Locate the cell with the specified text and output its (X, Y) center coordinate. 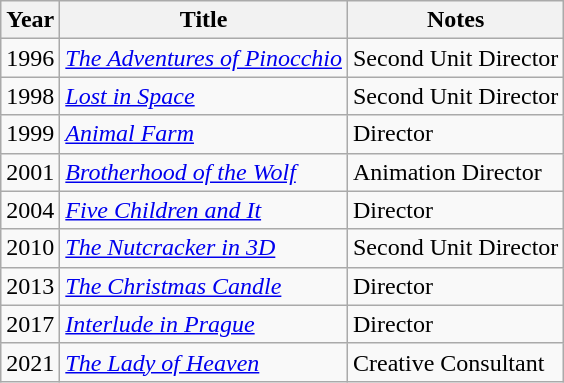
1998 (30, 96)
1999 (30, 134)
2001 (30, 172)
Lost in Space (204, 96)
2004 (30, 210)
Interlude in Prague (204, 324)
The Christmas Candle (204, 286)
The Adventures of Pinocchio (204, 58)
Animation Director (455, 172)
Brotherhood of the Wolf (204, 172)
2021 (30, 362)
Title (204, 20)
1996 (30, 58)
Notes (455, 20)
Year (30, 20)
The Lady of Heaven (204, 362)
Creative Consultant (455, 362)
The Nutcracker in 3D (204, 248)
Five Children and It (204, 210)
2017 (30, 324)
2013 (30, 286)
Animal Farm (204, 134)
2010 (30, 248)
